Output the (x, y) coordinate of the center of the cell containing the given text.  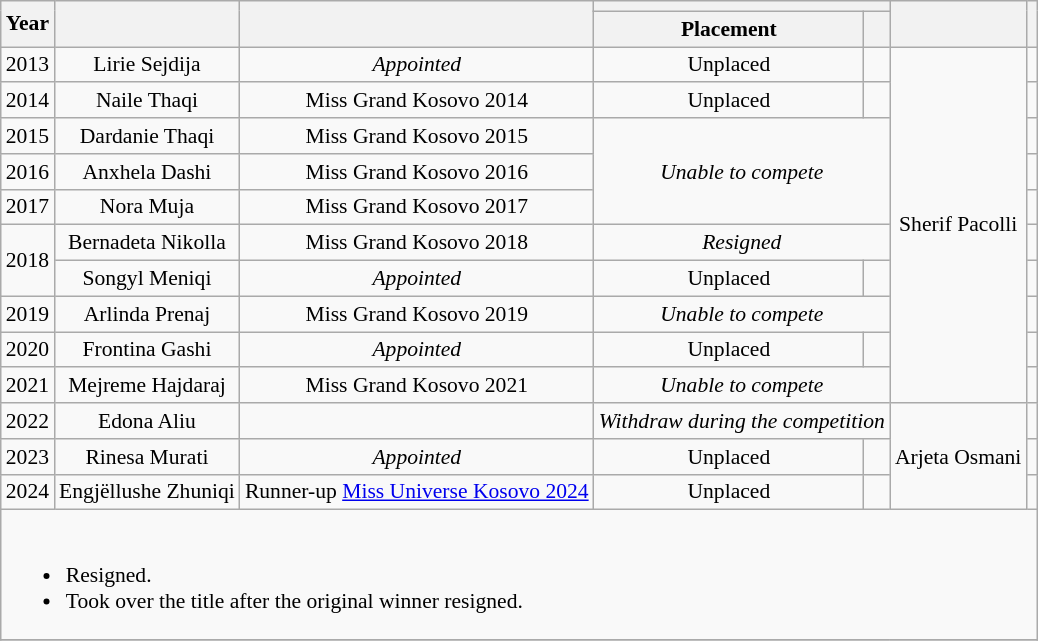
Miss Grand Kosovo 2016 (417, 172)
Anxhela Dashi (147, 172)
Miss Grand Kosovo 2021 (417, 386)
2018 (28, 260)
2021 (28, 386)
Withdraw during the competition (742, 421)
Runner-up Miss Universe Kosovo 2024 (417, 492)
Miss Grand Kosovo 2015 (417, 136)
Arlinda Prenaj (147, 314)
2016 (28, 172)
Dardanie Thaqi (147, 136)
2024 (28, 492)
Resigned (742, 243)
2019 (28, 314)
Frontina Gashi (147, 350)
Miss Grand Kosovo 2017 (417, 207)
Year (28, 24)
2015 (28, 136)
Resigned. Took over the title after the original winner resigned. (519, 575)
Miss Grand Kosovo 2019 (417, 314)
Placement (729, 29)
2020 (28, 350)
Naile Thaqi (147, 101)
2013 (28, 65)
2022 (28, 421)
2023 (28, 457)
Arjeta Osmani (958, 456)
Nora Muja (147, 207)
Miss Grand Kosovo 2018 (417, 243)
Edona Aliu (147, 421)
Lirie Sejdija (147, 65)
Songyl Meniqi (147, 279)
Mejreme Hajdaraj (147, 386)
Bernadeta Nikolla (147, 243)
Rinesa Murati (147, 457)
2017 (28, 207)
2014 (28, 101)
Engjëllushe Zhuniqi (147, 492)
Miss Grand Kosovo 2014 (417, 101)
Sherif Pacolli (958, 225)
